Extract the (x, y) coordinate from the center of the cell holding the provided text.  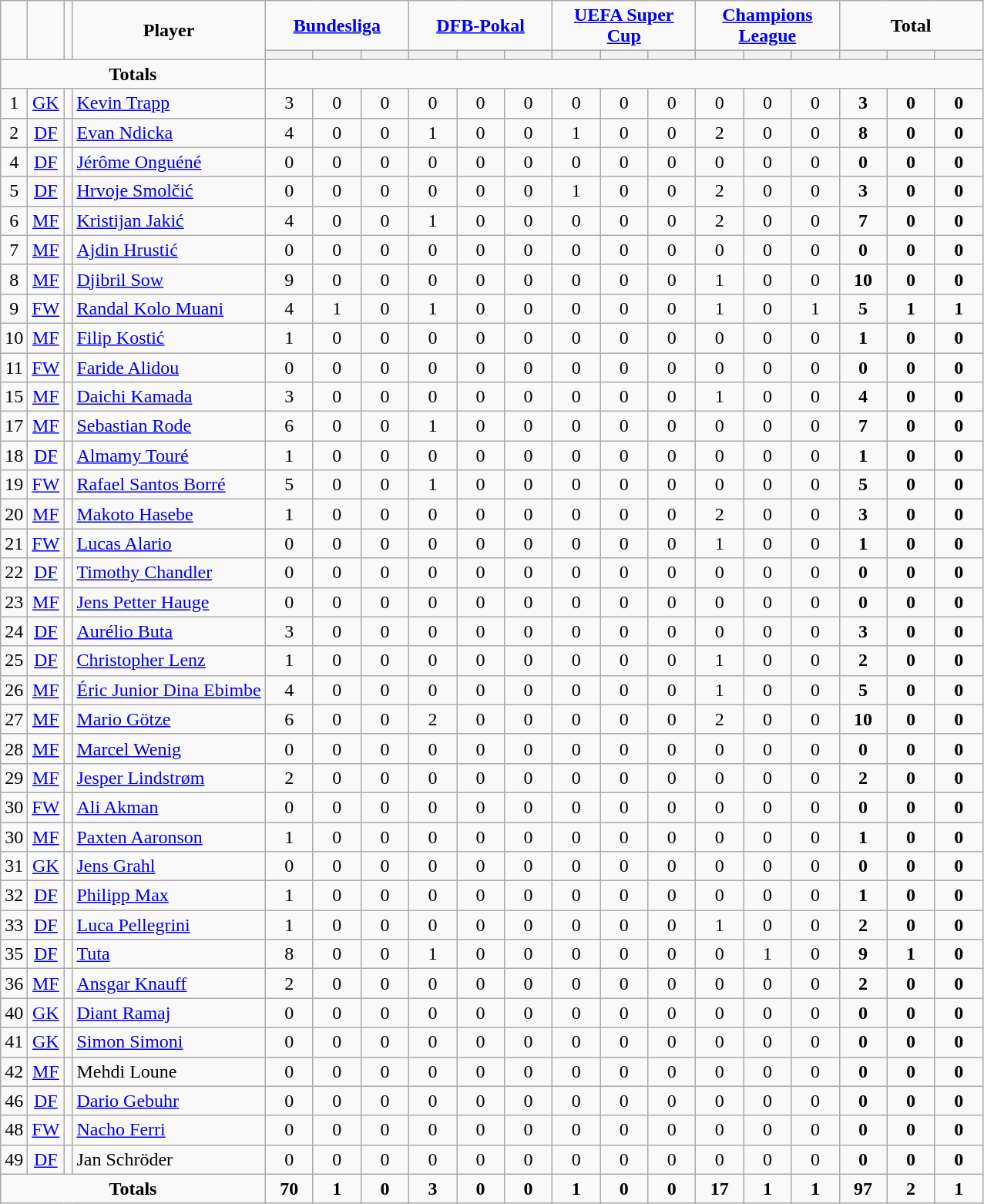
DFB-Pokal (480, 26)
Evan Ndicka (169, 133)
Player (169, 30)
Mario Götze (169, 719)
Randal Kolo Muani (169, 308)
25 (14, 661)
Paxten Aaronson (169, 836)
Philipp Max (169, 896)
48 (14, 1130)
24 (14, 631)
Timothy Chandler (169, 573)
Almamy Touré (169, 456)
Rafael Santos Borré (169, 485)
46 (14, 1101)
33 (14, 925)
49 (14, 1159)
Aurélio Buta (169, 631)
20 (14, 514)
40 (14, 1013)
Bundesliga (337, 26)
18 (14, 456)
Ali Akman (169, 807)
Daichi Kamada (169, 397)
19 (14, 485)
Jérôme Onguéné (169, 162)
23 (14, 602)
Ajdin Hrustić (169, 250)
Jesper Lindstrøm (169, 778)
Djibril Sow (169, 279)
Dario Gebuhr (169, 1101)
Diant Ramaj (169, 1013)
Makoto Hasebe (169, 514)
Christopher Lenz (169, 661)
41 (14, 1042)
32 (14, 896)
Ansgar Knauff (169, 984)
Filip Kostić (169, 338)
Luca Pellegrini (169, 925)
70 (289, 1189)
Kevin Trapp (169, 103)
36 (14, 984)
Jan Schröder (169, 1159)
Lucas Alario (169, 543)
Jens Grahl (169, 866)
Tuta (169, 954)
97 (863, 1189)
22 (14, 573)
Marcel Wenig (169, 748)
35 (14, 954)
11 (14, 368)
Éric Junior Dina Ebimbe (169, 690)
Jens Petter Hauge (169, 602)
Hrvoje Smolčić (169, 191)
Sebastian Rode (169, 426)
15 (14, 397)
Nacho Ferri (169, 1130)
29 (14, 778)
26 (14, 690)
Simon Simoni (169, 1042)
Champions League (767, 26)
42 (14, 1071)
28 (14, 748)
Faride Alidou (169, 368)
Total (911, 26)
27 (14, 719)
21 (14, 543)
Mehdi Loune (169, 1071)
Kristijan Jakić (169, 220)
31 (14, 866)
UEFA Super Cup (624, 26)
